Find where the given text appears and provide that cell's center as (X, Y) coordinate. 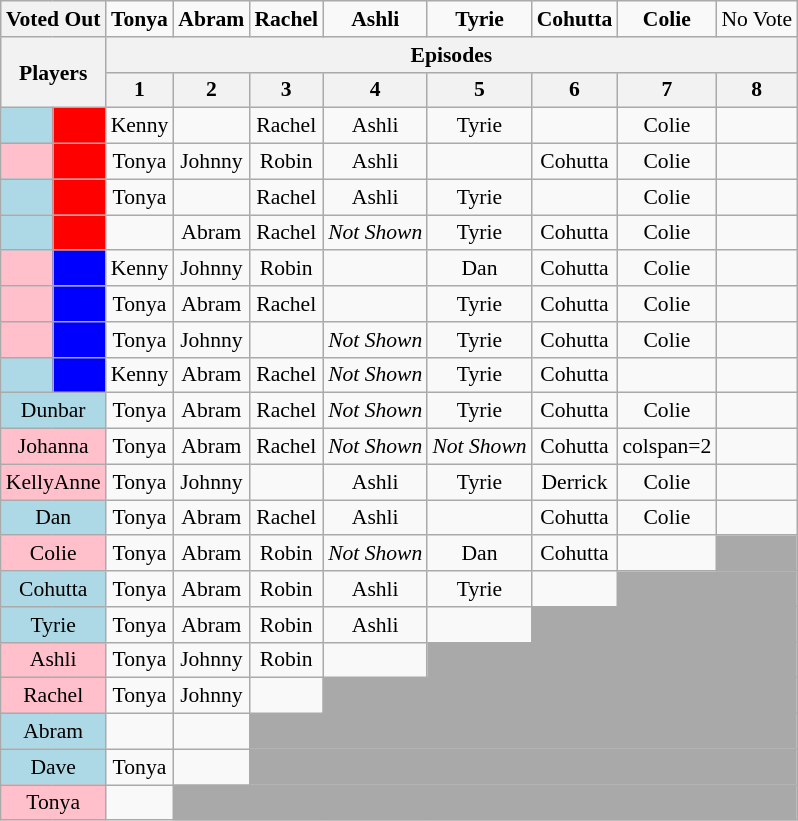
4 (375, 90)
Episodes (452, 55)
8 (756, 90)
6 (575, 90)
Voted Out (54, 19)
7 (666, 90)
1 (140, 90)
Players (54, 72)
3 (286, 90)
Dunbar (54, 411)
2 (211, 90)
KellyAnne (54, 482)
5 (479, 90)
Johanna (54, 447)
colspan=2 (666, 447)
No Vote (756, 19)
Dave (54, 767)
Derrick (575, 482)
